Capture the cell that displays the provided text and extract its (x, y) central coordinate. 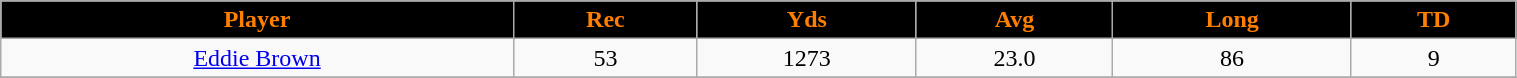
53 (605, 58)
Rec (605, 20)
9 (1434, 58)
86 (1232, 58)
23.0 (1014, 58)
TD (1434, 20)
Player (258, 20)
Yds (806, 20)
1273 (806, 58)
Eddie Brown (258, 58)
Avg (1014, 20)
Long (1232, 20)
